Find where the given text appears and provide that cell's center as (X, Y) coordinate. 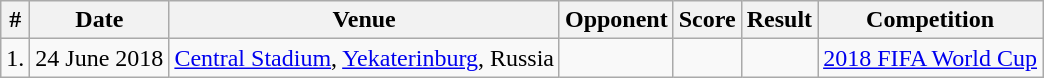
# (16, 20)
2018 FIFA World Cup (930, 58)
Competition (930, 20)
Opponent (616, 20)
Central Stadium, Yekaterinburg, Russia (364, 58)
1. (16, 58)
Result (779, 20)
Date (100, 20)
24 June 2018 (100, 58)
Score (707, 20)
Venue (364, 20)
